Search for the cell housing the specified text and yield its [x, y] center coordinate. 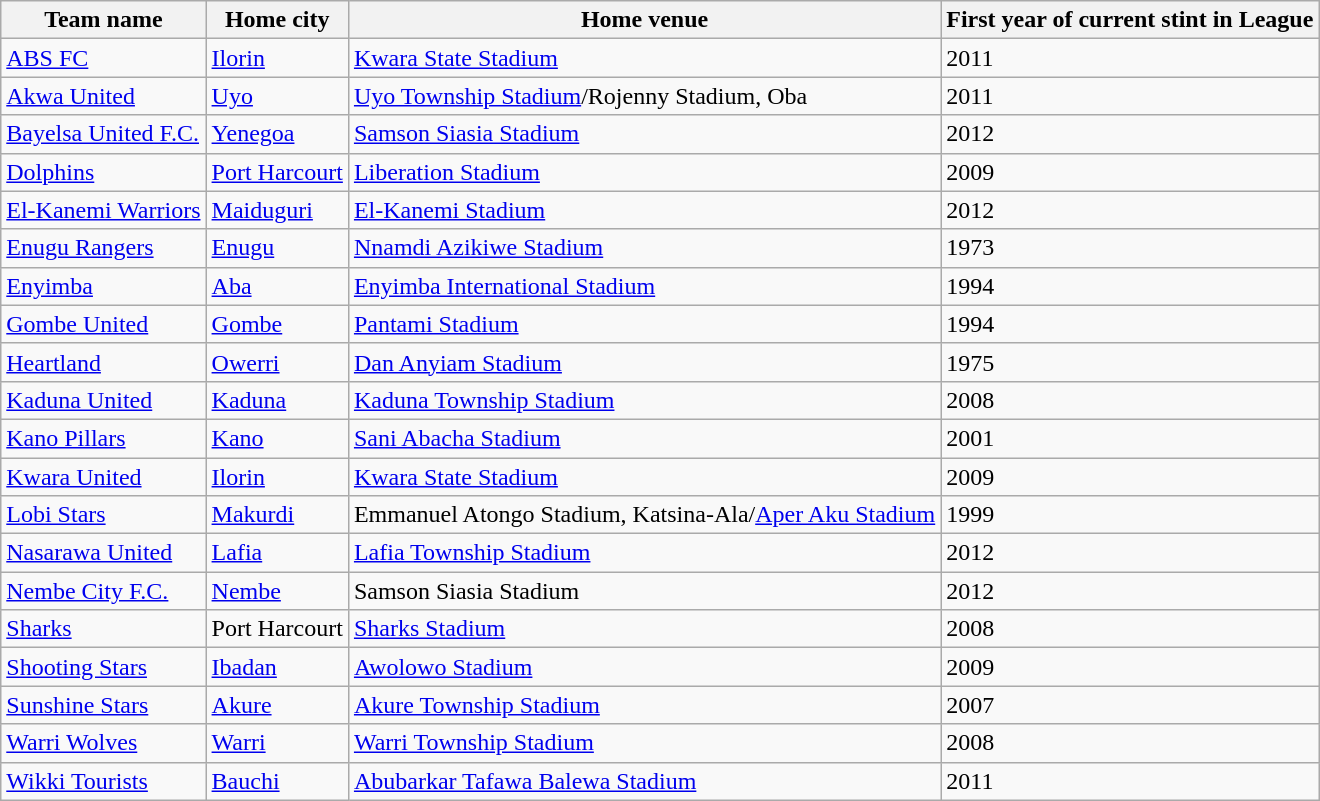
Bauchi [277, 781]
Dan Anyiam Stadium [644, 362]
Warri [277, 743]
Uyo [277, 96]
Kano Pillars [104, 438]
2007 [1130, 705]
Akure Township Stadium [644, 705]
Aba [277, 286]
Uyo Township Stadium/Rojenny Stadium, Oba [644, 96]
Makurdi [277, 515]
1999 [1130, 515]
Lafia Township Stadium [644, 553]
Lafia [277, 553]
El-Kanemi Stadium [644, 210]
Lobi Stars [104, 515]
Team name [104, 20]
Warri Township Stadium [644, 743]
Heartland [104, 362]
1975 [1130, 362]
Kaduna [277, 400]
Bayelsa United F.C. [104, 134]
Sunshine Stars [104, 705]
Emmanuel Atongo Stadium, Katsina-Ala/Aper Aku Stadium [644, 515]
First year of current stint in League [1130, 20]
1973 [1130, 248]
Kaduna Township Stadium [644, 400]
Home city [277, 20]
Kaduna United [104, 400]
Akwa United [104, 96]
Awolowo Stadium [644, 667]
Home venue [644, 20]
Nnamdi Azikiwe Stadium [644, 248]
Enugu [277, 248]
Abubarkar Tafawa Balewa Stadium [644, 781]
Dolphins [104, 172]
Yenegoa [277, 134]
Enugu Rangers [104, 248]
Sharks [104, 629]
Liberation Stadium [644, 172]
Sani Abacha Stadium [644, 438]
El-Kanemi Warriors [104, 210]
Enyimba International Stadium [644, 286]
Wikki Tourists [104, 781]
Nasarawa United [104, 553]
Pantami Stadium [644, 324]
Warri Wolves [104, 743]
Sharks Stadium [644, 629]
Maiduguri [277, 210]
ABS FC [104, 58]
Gombe United [104, 324]
Shooting Stars [104, 667]
Nembe City F.C. [104, 591]
Owerri [277, 362]
Akure [277, 705]
Nembe [277, 591]
2001 [1130, 438]
Gombe [277, 324]
Ibadan [277, 667]
Kwara United [104, 477]
Kano [277, 438]
Enyimba [104, 286]
